Capture the cell that displays the provided text and extract its (X, Y) central coordinate. 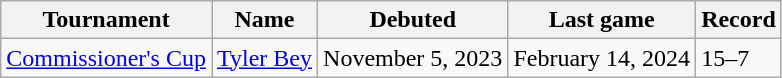
Record (739, 20)
February 14, 2024 (602, 58)
Tournament (106, 20)
Debuted (413, 20)
Commissioner's Cup (106, 58)
Last game (602, 20)
15–7 (739, 58)
November 5, 2023 (413, 58)
Name (265, 20)
Tyler Bey (265, 58)
